Find where the given text appears and provide that cell's center as [X, Y] coordinate. 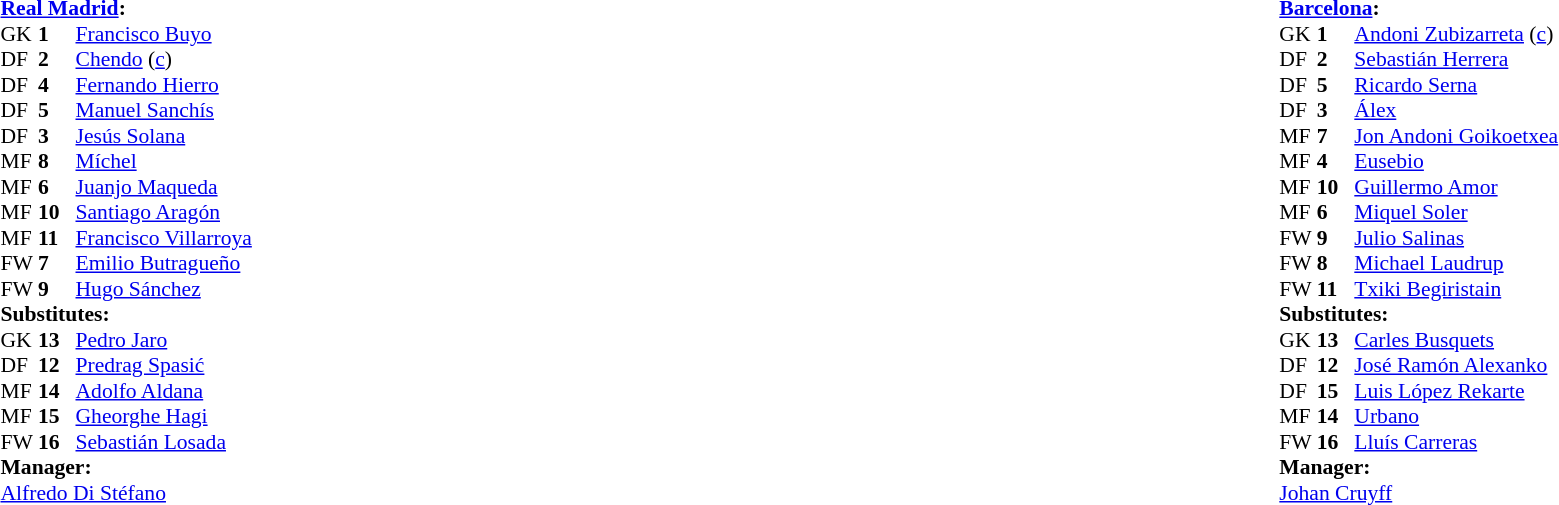
Santiago Aragón [164, 213]
Ricardo Serna [1456, 85]
Pedro Jaro [164, 340]
Manuel Sanchís [164, 111]
Gheorghe Hagi [164, 417]
Urbano [1456, 417]
Adolfo Aldana [164, 391]
Álex [1456, 111]
Michael Laudrup [1456, 263]
Eusebio [1456, 161]
Andoni Zubizarreta (c) [1456, 34]
Chendo (c) [164, 59]
Fernando Hierro [164, 85]
Julio Salinas [1456, 238]
Miquel Soler [1456, 213]
Francisco Buyo [164, 34]
Juanjo Maqueda [164, 187]
Francisco Villarroya [164, 238]
Míchel [164, 161]
Jon Andoni Goikoetxea [1456, 136]
Hugo Sánchez [164, 289]
Luis López Rekarte [1456, 391]
Jesús Solana [164, 136]
Sebastián Herrera [1456, 59]
Guillermo Amor [1456, 187]
Predrag Spasić [164, 365]
Txiki Begiristain [1456, 289]
Emilio Butragueño [164, 263]
Lluís Carreras [1456, 442]
José Ramón Alexanko [1456, 365]
Sebastián Losada [164, 442]
Carles Busquets [1456, 340]
